Identify which cell holds the provided text, then report its (X, Y) central coordinate. 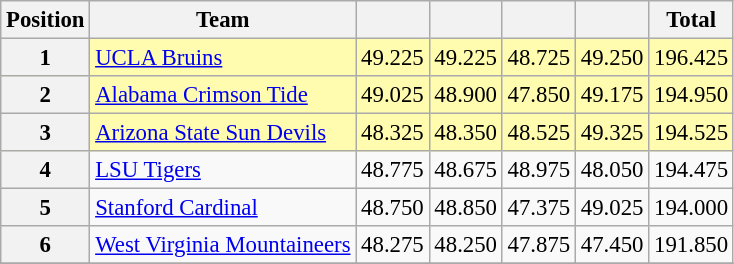
49.175 (612, 95)
47.450 (612, 245)
48.850 (466, 208)
1 (46, 58)
48.675 (466, 170)
Total (692, 20)
194.950 (692, 95)
48.725 (538, 58)
48.975 (538, 170)
UCLA Bruins (223, 58)
191.850 (692, 245)
48.325 (392, 133)
LSU Tigers (223, 170)
194.000 (692, 208)
48.900 (466, 95)
Team (223, 20)
49.250 (612, 58)
196.425 (692, 58)
5 (46, 208)
48.350 (466, 133)
48.525 (538, 133)
49.325 (612, 133)
48.275 (392, 245)
6 (46, 245)
48.050 (612, 170)
48.750 (392, 208)
47.375 (538, 208)
4 (46, 170)
48.250 (466, 245)
3 (46, 133)
Arizona State Sun Devils (223, 133)
194.525 (692, 133)
Stanford Cardinal (223, 208)
Position (46, 20)
47.875 (538, 245)
West Virginia Mountaineers (223, 245)
194.475 (692, 170)
47.850 (538, 95)
2 (46, 95)
Alabama Crimson Tide (223, 95)
48.775 (392, 170)
